Determine the (X, Y) coordinate at the center of the cell enclosing the given text.  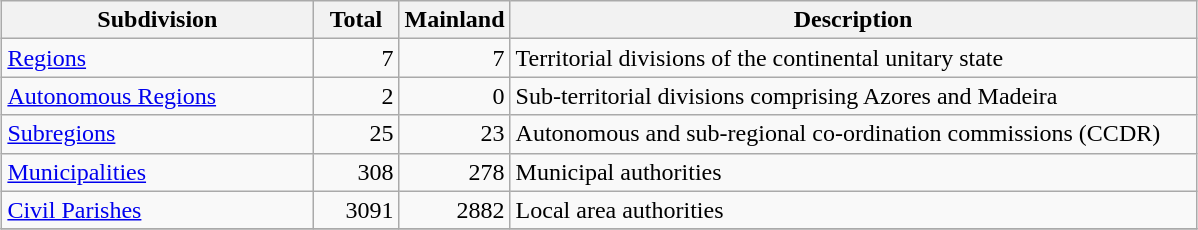
0 (454, 96)
Subdivision (158, 20)
Autonomous and sub-regional co-ordination commissions (CCDR) (853, 134)
Mainland (454, 20)
Description (853, 20)
Subregions (158, 134)
23 (454, 134)
308 (356, 172)
Municipalities (158, 172)
Territorial divisions of the continental unitary state (853, 58)
Sub-territorial divisions comprising Azores and Madeira (853, 96)
Municipal authorities (853, 172)
Total (356, 20)
3091 (356, 210)
25 (356, 134)
Regions (158, 58)
2882 (454, 210)
Autonomous Regions (158, 96)
Civil Parishes (158, 210)
278 (454, 172)
Local area authorities (853, 210)
2 (356, 96)
